For the text-containing cell, return its midpoint in (X, Y) coordinate format. 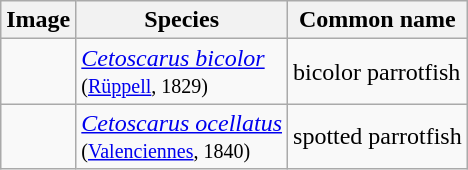
spotted parrotfish (378, 136)
Image (38, 20)
Cetoscarus ocellatus(Valenciennes, 1840) (182, 136)
Species (182, 20)
Cetoscarus bicolor(Rüppell, 1829) (182, 72)
Common name (378, 20)
bicolor parrotfish (378, 72)
